Scan for the cell matching the given text and deliver its (x, y) coordinate at center. 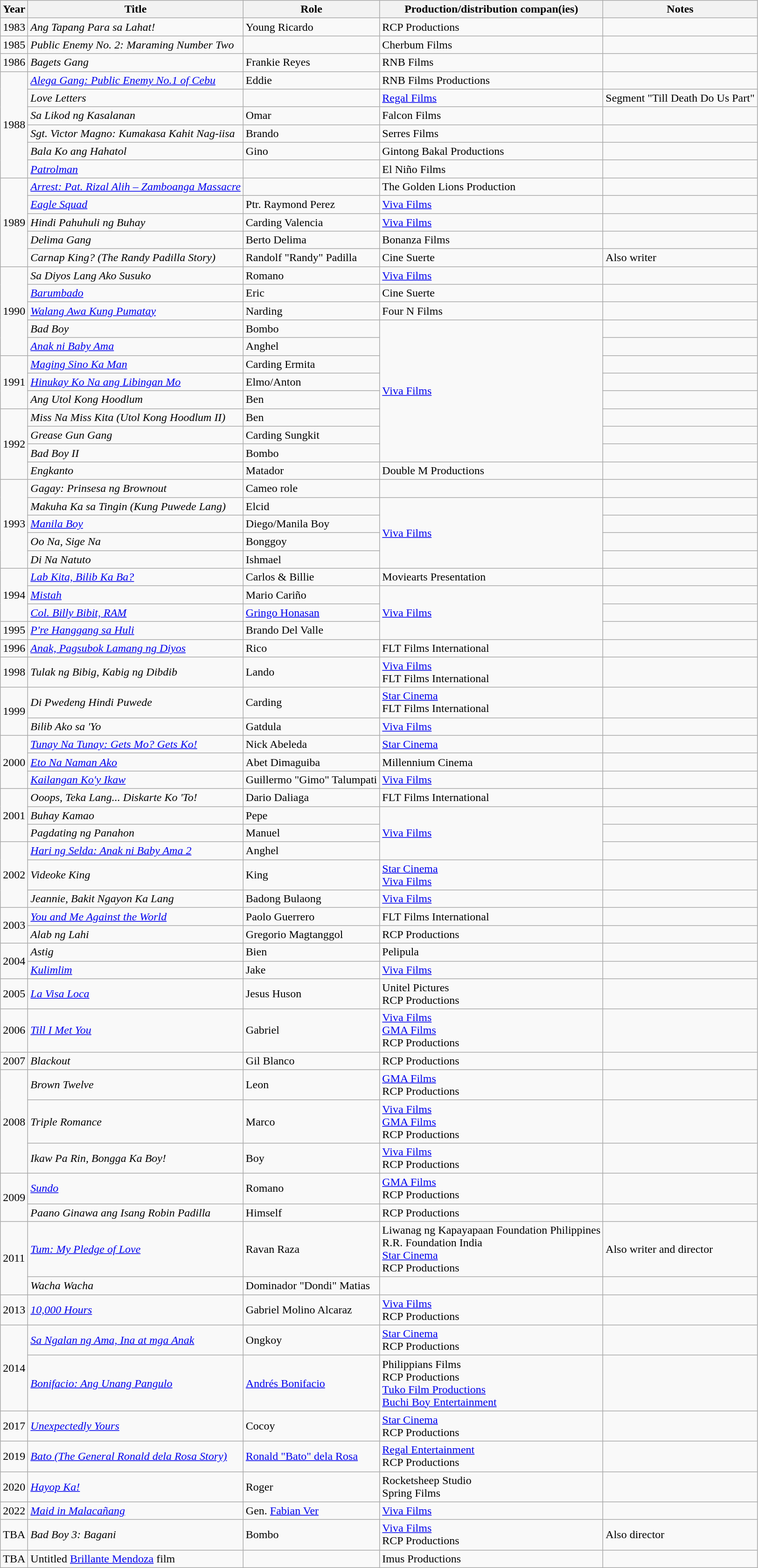
Paano Ginawa ang Isang Robin Padilla (136, 1213)
Ronald "Bato" dela Rosa (311, 1457)
Patrolman (136, 169)
P're Hanggang sa Huli (136, 630)
Title (136, 9)
1991 (14, 382)
Gil Blanco (311, 1061)
Lando (311, 672)
Walang Awa Kung Pumatay (136, 311)
Double M Productions (492, 470)
Pelipula (492, 952)
1988 (14, 124)
Also writer (680, 258)
Alega Gang: Public Enemy No.1 of Cebu (136, 80)
Tulak ng Bibig, Kabig ng Dibdib (136, 672)
Miss Na Miss Kita (Utol Kong Hoodlum II) (136, 417)
Badong Bulaong (311, 899)
Gabriel (311, 1030)
2000 (14, 762)
2017 (14, 1426)
Bala Ko ang Hahatol (136, 151)
Ishmael (311, 560)
Hinukay Ko Na ang Libingan Mo (136, 382)
Liwanag ng Kapayapaan Foundation PhilippinesR.R. Foundation IndiaStar CinemaRCP Productions (492, 1250)
1983 (14, 27)
Leon (311, 1084)
Year (14, 9)
Notes (680, 9)
2022 (14, 1511)
Four N Films (492, 311)
Rocketsheep StudioSpring Films (492, 1486)
2008 (14, 1121)
Hari ng Selda: Anak ni Baby Ama 2 (136, 851)
Paolo Guerrero (311, 917)
Philippians FilmsRCP ProductionsTuko Film ProductionsBuchi Boy Entertainment (492, 1383)
Delima Gang (136, 240)
Bilib Ako sa 'Yo (136, 726)
Segment "Till Death Do Us Part" (680, 98)
Sa Ngalan ng Ama, Ina at mga Anak (136, 1340)
Moviearts Presentation (492, 577)
Eddie (311, 80)
Barumbado (136, 293)
Eric (311, 293)
2003 (14, 926)
Cocoy (311, 1426)
Jake (311, 970)
Wacha Wacha (136, 1286)
Dominador "Dondi" Matias (311, 1286)
Diego/Manila Boy (311, 524)
Triple Romance (136, 1121)
Bonanza Films (492, 240)
Mistah (136, 595)
Eto Na Naman Ako (136, 762)
Young Ricardo (311, 27)
Gringo Honasan (311, 613)
Cherbum Films (492, 45)
Nick Abeleda (311, 744)
Bad Boy 3: Bagani (136, 1535)
Carding (311, 702)
Star CinemaFLT Films International (492, 702)
Randolf "Randy" Padilla (311, 258)
Jesus Huson (311, 994)
Gabriel Molino Alcaraz (311, 1310)
2007 (14, 1061)
Carding Sungkit (311, 435)
Guillermo "Gimo" Talumpati (311, 780)
Production/distribution compan(ies) (492, 9)
2002 (14, 875)
Regal EntertainmentRCP Productions (492, 1457)
1993 (14, 524)
Imus Productions (492, 1559)
2006 (14, 1030)
Brown Twelve (136, 1084)
1990 (14, 311)
Carnap King? (The Randy Padilla Story) (136, 258)
Kailangan Ko'y Ikaw (136, 780)
Gagay: Prinsesa ng Brownout (136, 488)
Narding (311, 311)
Marco (311, 1121)
Regal Films (492, 98)
Gatdula (311, 726)
Col. Billy Bibit, RAM (136, 613)
Gen. Fabian Ver (311, 1511)
Sgt. Victor Magno: Kumakasa Kahit Nag-iisa (136, 133)
2014 (14, 1368)
Ang Tapang Para sa Lahat! (136, 27)
Elmo/Anton (311, 382)
Frankie Reyes (311, 62)
El Niño Films (492, 169)
Till I Met You (136, 1030)
1985 (14, 45)
Bato (The General Ronald dela Rosa Story) (136, 1457)
Cameo role (311, 488)
Unitel PicturesRCP Productions (492, 994)
Star CinemaViva Films (492, 875)
1998 (14, 672)
Hindi Pahuhuli ng Buhay (136, 222)
Lab Kita, Bilib Ka Ba? (136, 577)
Ongkoy (311, 1340)
La Visa Loca (136, 994)
Gino (311, 151)
Anak ni Baby Ama (136, 346)
Bad Boy (136, 329)
Grease Gun Gang (136, 435)
Maging Sino Ka Man (136, 364)
1995 (14, 630)
Di Na Natuto (136, 560)
2020 (14, 1486)
Sundo (136, 1188)
Carding Valencia (311, 222)
Also director (680, 1535)
Pagdating ng Panahon (136, 833)
2011 (14, 1258)
Gregorio Magtanggol (311, 934)
The Golden Lions Production (492, 187)
Sa Diyos Lang Ako Susuko (136, 276)
1996 (14, 648)
Pepe (311, 815)
Serres Films (492, 133)
Ang Utol Kong Hoodlum (136, 400)
Bonifacio: Ang Unang Pangulo (136, 1383)
Ptr. Raymond Perez (311, 204)
1999 (14, 711)
2019 (14, 1457)
Bagets Gang (136, 62)
Falcon Films (492, 116)
Mario Cariño (311, 595)
Roger (311, 1486)
RNB Films Productions (492, 80)
Brando Del Valle (311, 630)
1989 (14, 222)
Himself (311, 1213)
1986 (14, 62)
Ooops, Teka Lang... Diskarte Ko 'To! (136, 797)
Blackout (136, 1061)
Brando (311, 133)
RNB Films (492, 62)
Astig (136, 952)
Jeannie, Bakit Ngayon Ka Lang (136, 899)
Arrest: Pat. Rizal Alih – Zamboanga Massacre (136, 187)
2004 (14, 961)
Manila Boy (136, 524)
Boy (311, 1158)
10,000 Hours (136, 1310)
Tunay Na Tunay: Gets Mo? Gets Ko! (136, 744)
Engkanto (136, 470)
Bonggoy (311, 542)
Omar (311, 116)
You and Me Against the World (136, 917)
Ravan Raza (311, 1250)
Also writer and director (680, 1250)
Anak, Pagsubok Lamang ng Diyos (136, 648)
Bad Boy II (136, 453)
Public Enemy No. 2: Maraming Number Two (136, 45)
Star Cinema (492, 744)
Alab ng Lahi (136, 934)
Unexpectedly Yours (136, 1426)
2013 (14, 1310)
Abet Dimaguiba (311, 762)
1994 (14, 595)
Bien (311, 952)
Eagle Squad (136, 204)
Buhay Kamao (136, 815)
Gintong Bakal Productions (492, 151)
Maid in Malacañang (136, 1511)
Ikaw Pa Rin, Bongga Ka Boy! (136, 1158)
Kulimlim (136, 970)
Videoke King (136, 875)
Andrés Bonifacio (311, 1383)
Love Letters (136, 98)
Untitled Brillante Mendoza film (136, 1559)
King (311, 875)
Sa Likod ng Kasalanan (136, 116)
Elcid (311, 506)
Carlos & Billie (311, 577)
2009 (14, 1197)
Manuel (311, 833)
Hayop Ka! (136, 1486)
Dario Daliaga (311, 797)
Makuha Ka sa Tingin (Kung Puwede Lang) (136, 506)
Matador (311, 470)
Rico (311, 648)
1992 (14, 444)
Role (311, 9)
Berto Delima (311, 240)
2005 (14, 994)
Carding Ermita (311, 364)
Viva FilmsFLT Films International (492, 672)
Millennium Cinema (492, 762)
Tum: My Pledge of Love (136, 1250)
2001 (14, 815)
Oo Na, Sige Na (136, 542)
Di Pwedeng Hindi Puwede (136, 702)
